Capture the cell that displays the provided text and extract its (X, Y) central coordinate. 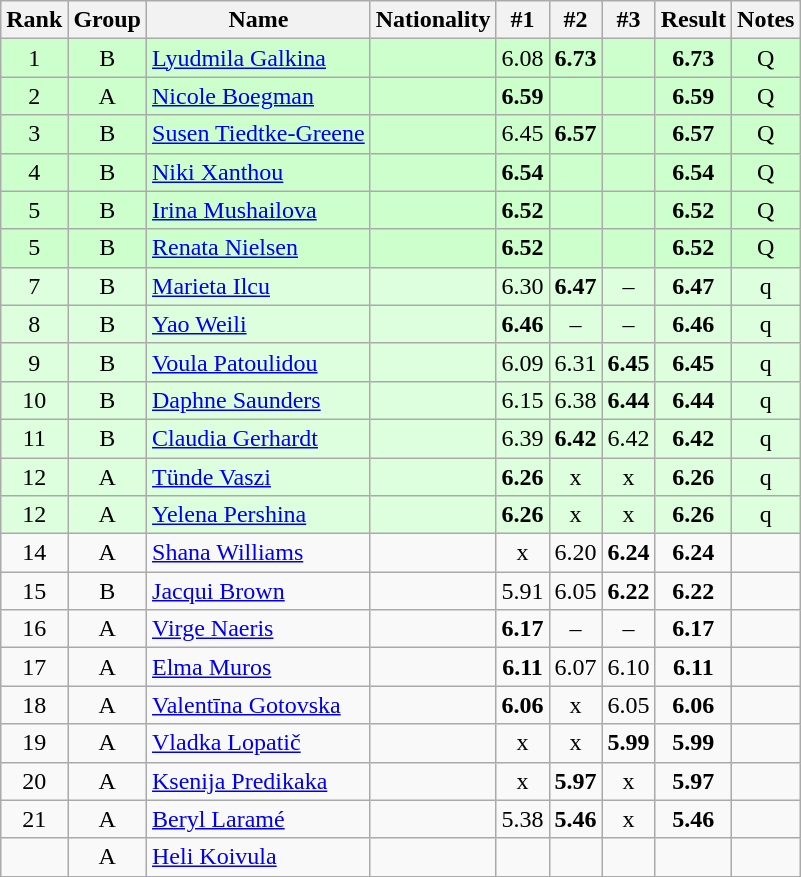
Nationality (433, 20)
Nicole Boegman (259, 96)
6.38 (576, 400)
1 (34, 58)
Niki Xanthou (259, 172)
Vladka Lopatič (259, 743)
6.31 (576, 362)
18 (34, 705)
Rank (34, 20)
Jacqui Brown (259, 591)
#1 (522, 20)
2 (34, 96)
Elma Muros (259, 667)
5.91 (522, 591)
Daphne Saunders (259, 400)
#2 (576, 20)
Lyudmila Galkina (259, 58)
10 (34, 400)
Yelena Pershina (259, 515)
Group (108, 20)
8 (34, 324)
Tünde Vaszi (259, 477)
Name (259, 20)
Beryl Laramé (259, 819)
6.20 (576, 553)
3 (34, 134)
6.30 (522, 286)
Valentīna Gotovska (259, 705)
Susen Tiedtke-Greene (259, 134)
Result (693, 20)
Marieta Ilcu (259, 286)
Irina Mushailova (259, 210)
19 (34, 743)
Claudia Gerhardt (259, 438)
11 (34, 438)
15 (34, 591)
Yao Weili (259, 324)
14 (34, 553)
6.15 (522, 400)
Voula Patoulidou (259, 362)
Heli Koivula (259, 857)
6.39 (522, 438)
17 (34, 667)
16 (34, 629)
7 (34, 286)
6.08 (522, 58)
6.09 (522, 362)
6.07 (576, 667)
6.10 (628, 667)
#3 (628, 20)
Notes (766, 20)
20 (34, 781)
5.38 (522, 819)
Shana Williams (259, 553)
4 (34, 172)
Renata Nielsen (259, 248)
9 (34, 362)
Virge Naeris (259, 629)
Ksenija Predikaka (259, 781)
21 (34, 819)
